From the cell containing the given text, extract its center point as [X, Y] coordinate. 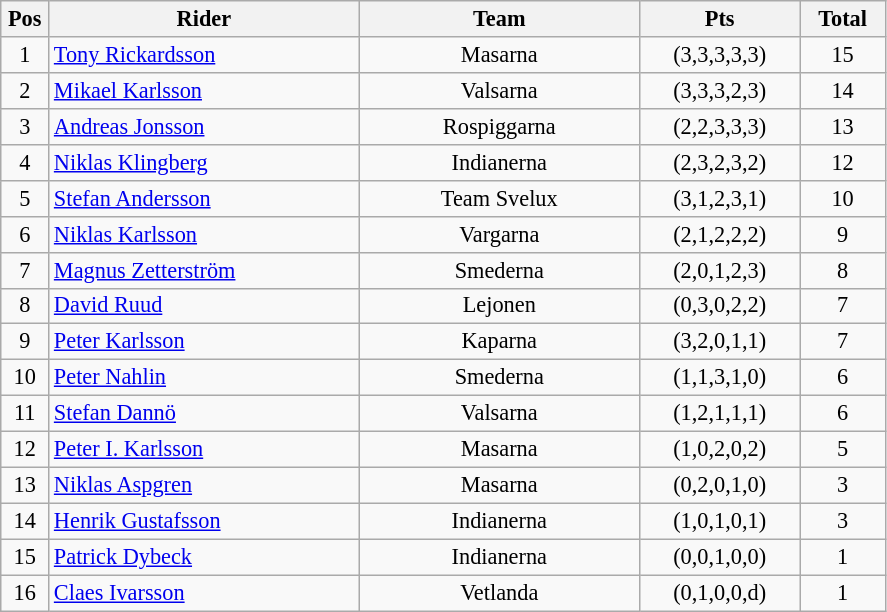
Stefan Dannö [204, 414]
Pts [719, 19]
Team Svelux [499, 198]
2 [25, 90]
(1,0,2,0,2) [719, 450]
Claes Ivarsson [204, 593]
(0,0,1,0,0) [719, 557]
Henrik Gustafsson [204, 521]
(1,0,1,0,1) [719, 521]
Peter I. Karlsson [204, 450]
Peter Nahlin [204, 378]
(2,0,1,2,3) [719, 270]
Stefan Andersson [204, 198]
Patrick Dybeck [204, 557]
(0,1,0,0,d) [719, 593]
Pos [25, 19]
Team [499, 19]
(1,1,3,1,0) [719, 378]
Niklas Aspgren [204, 485]
(3,2,0,1,1) [719, 342]
Magnus Zetterström [204, 270]
(3,1,2,3,1) [719, 198]
Vetlanda [499, 593]
Lejonen [499, 306]
11 [25, 414]
4 [25, 162]
Total [842, 19]
Niklas Klingberg [204, 162]
(3,3,3,3,3) [719, 55]
(3,3,3,2,3) [719, 90]
(0,3,0,2,2) [719, 306]
(2,2,3,3,3) [719, 126]
Rider [204, 19]
Tony Rickardsson [204, 55]
Rospiggarna [499, 126]
Vargarna [499, 234]
(2,1,2,2,2) [719, 234]
David Ruud [204, 306]
Mikael Karlsson [204, 90]
Andreas Jonsson [204, 126]
16 [25, 593]
Kaparna [499, 342]
Niklas Karlsson [204, 234]
Peter Karlsson [204, 342]
(0,2,0,1,0) [719, 485]
(1,2,1,1,1) [719, 414]
(2,3,2,3,2) [719, 162]
